Output the (X, Y) coordinate of the center of the cell containing the given text.  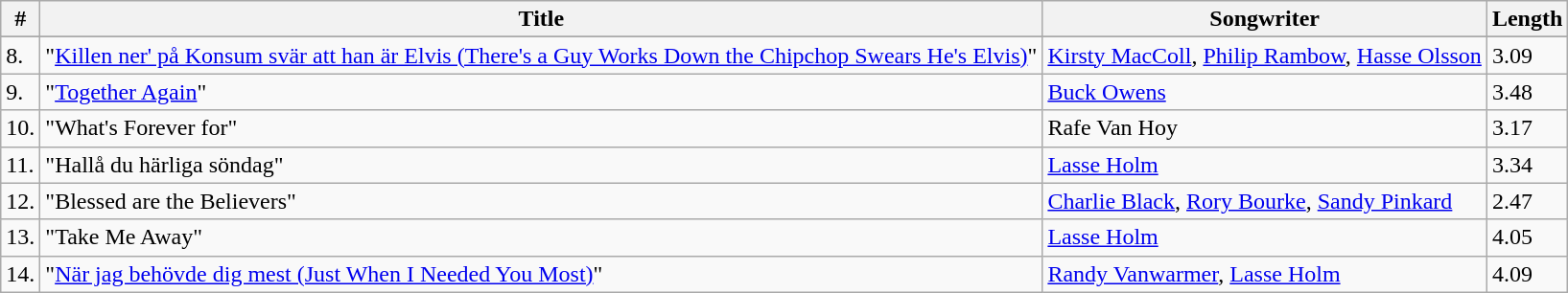
4.05 (1527, 237)
"Take Me Away" (541, 237)
3.34 (1527, 165)
"Killen ner' på Konsum svär att han är Elvis (There's a Guy Works Down the Chipchop Swears He's Elvis)" (541, 56)
11. (21, 165)
"Blessed are the Believers" (541, 201)
Buck Owens (1265, 92)
12. (21, 201)
3.17 (1527, 128)
9. (21, 92)
"Together Again" (541, 92)
4.09 (1527, 274)
Charlie Black, Rory Bourke, Sandy Pinkard (1265, 201)
14. (21, 274)
3.48 (1527, 92)
Rafe Van Hoy (1265, 128)
10. (21, 128)
13. (21, 237)
8. (21, 56)
Songwriter (1265, 19)
3.09 (1527, 56)
Kirsty MacColl, Philip Rambow, Hasse Olsson (1265, 56)
Length (1527, 19)
Randy Vanwarmer, Lasse Holm (1265, 274)
"När jag behövde dig mest (Just When I Needed You Most)" (541, 274)
"What's Forever for" (541, 128)
2.47 (1527, 201)
# (21, 19)
Title (541, 19)
"Hallå du härliga söndag" (541, 165)
